Return the [x, y] coordinate for the center point of the cell that contains the specified text.  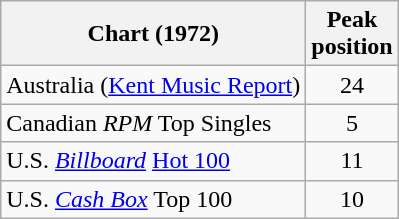
5 [352, 123]
U.S. Billboard Hot 100 [154, 161]
Australia (Kent Music Report) [154, 85]
10 [352, 199]
Canadian RPM Top Singles [154, 123]
U.S. Cash Box Top 100 [154, 199]
Peakposition [352, 34]
24 [352, 85]
11 [352, 161]
Chart (1972) [154, 34]
